Locate the cell with the specified text and output its (x, y) center coordinate. 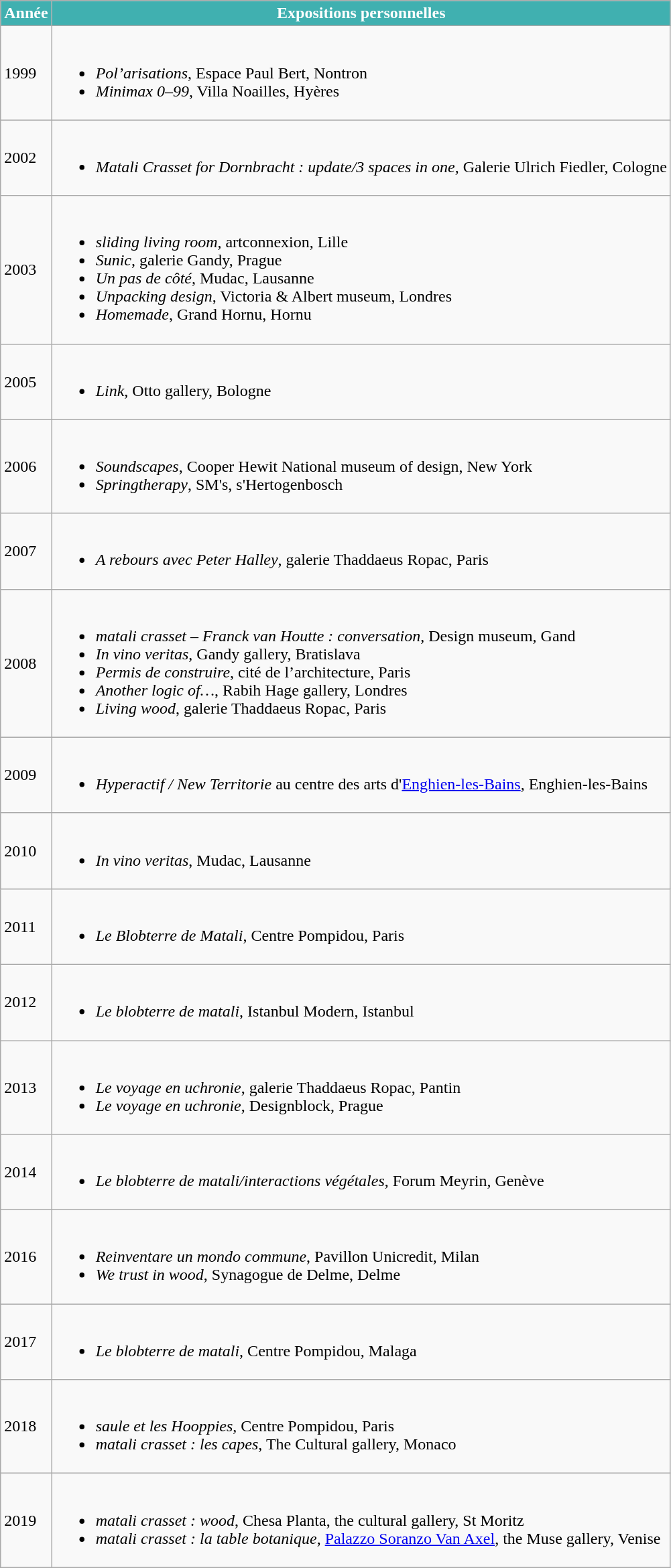
2012 (26, 1002)
2007 (26, 551)
In vino veritas, Mudac, Lausanne (361, 851)
2003 (26, 269)
Link, Otto gallery, Bologne (361, 382)
Année (26, 13)
2009 (26, 775)
2011 (26, 926)
2005 (26, 382)
2006 (26, 466)
2008 (26, 663)
2016 (26, 1257)
Le blobterre de matali, Istanbul Modern, Istanbul (361, 1002)
2018 (26, 1427)
2014 (26, 1173)
Le blobterre de matali, Centre Pompidou, Malaga (361, 1342)
2013 (26, 1087)
Le blobterre de matali/interactions végétales, Forum Meyrin, Genève (361, 1173)
Reinventare un mondo commune, Pavillon Unicredit, MilanWe trust in wood, Synagogue de Delme, Delme (361, 1257)
Pol’arisations, Espace Paul Bert, NontronMinimax 0–99, Villa Noailles, Hyères (361, 73)
Expositions personnelles (361, 13)
A rebours avec Peter Halley, galerie Thaddaeus Ropac, Paris (361, 551)
2017 (26, 1342)
2010 (26, 851)
1999 (26, 73)
Soundscapes, Cooper Hewit National museum of design, New YorkSpringtherapy, SM's, s'Hertogenbosch (361, 466)
Hyperactif / New Territorie au centre des arts d'Enghien-les-Bains, Enghien-les-Bains (361, 775)
Le Blobterre de Matali, Centre Pompidou, Paris (361, 926)
saule et les Hooppies, Centre Pompidou, Parismatali crasset : les capes, The Cultural gallery, Monaco (361, 1427)
2019 (26, 1520)
Le voyage en uchronie, galerie Thaddaeus Ropac, PantinLe voyage en uchronie, Designblock, Prague (361, 1087)
2002 (26, 158)
Matali Crasset for Dornbracht : update/3 spaces in one, Galerie Ulrich Fiedler, Cologne (361, 158)
